Search for the cell housing the specified text and yield its [X, Y] center coordinate. 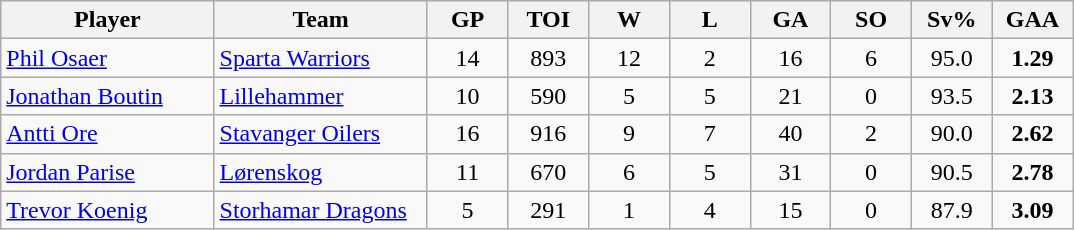
TOI [548, 20]
Sparta Warriors [320, 58]
Stavanger Oilers [320, 134]
W [630, 20]
916 [548, 134]
2.13 [1032, 96]
4 [710, 210]
670 [548, 172]
GA [790, 20]
3.09 [1032, 210]
1 [630, 210]
291 [548, 210]
Sv% [952, 20]
L [710, 20]
Player [108, 20]
11 [468, 172]
GAA [1032, 20]
90.0 [952, 134]
Team [320, 20]
40 [790, 134]
2.62 [1032, 134]
87.9 [952, 210]
Trevor Koenig [108, 210]
1.29 [1032, 58]
15 [790, 210]
Jordan Parise [108, 172]
93.5 [952, 96]
Jonathan Boutin [108, 96]
Storhamar Dragons [320, 210]
31 [790, 172]
Lørenskog [320, 172]
14 [468, 58]
Phil Osaer [108, 58]
GP [468, 20]
590 [548, 96]
9 [630, 134]
2.78 [1032, 172]
21 [790, 96]
95.0 [952, 58]
Lillehammer [320, 96]
7 [710, 134]
90.5 [952, 172]
12 [630, 58]
Antti Ore [108, 134]
893 [548, 58]
SO [872, 20]
10 [468, 96]
